For the text-containing cell, return its midpoint in (X, Y) coordinate format. 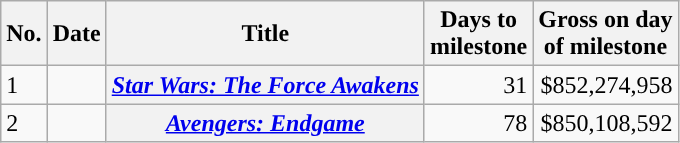
1 (24, 85)
2 (24, 123)
$850,108,592 (606, 123)
Star Wars: The Force Awakens (265, 85)
31 (478, 85)
Avengers: Endgame (265, 123)
Gross on day of milestone (606, 34)
78 (478, 123)
Date (76, 34)
Title (265, 34)
$852,274,958 (606, 85)
No. (24, 34)
Days to milestone (478, 34)
